Extract the [x, y] coordinate from the center of the cell holding the provided text.  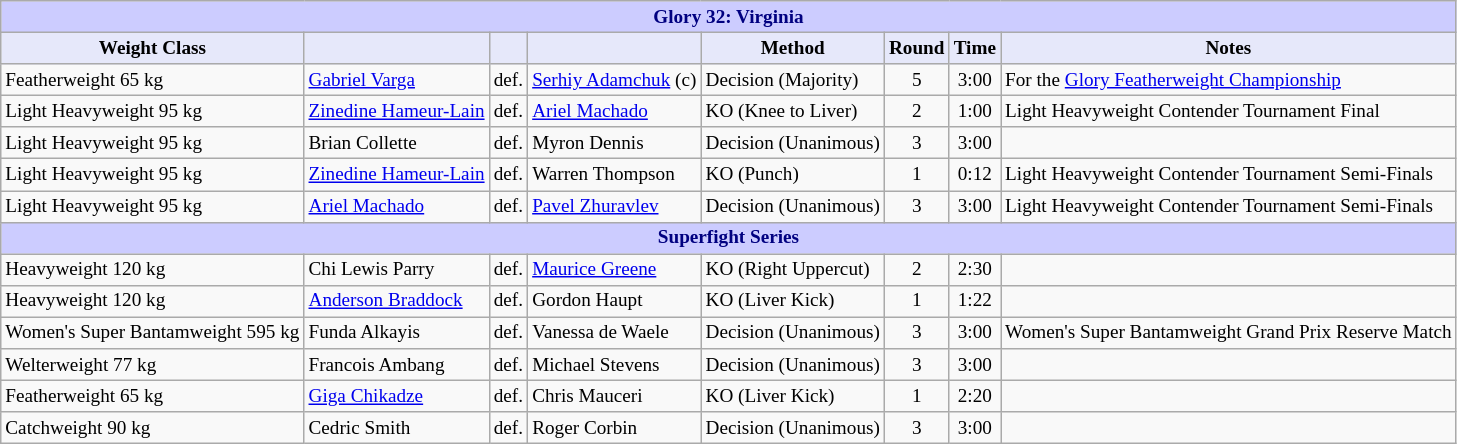
Brian Collette [396, 143]
2:30 [974, 270]
2:20 [974, 396]
Francois Ambang [396, 365]
Catchweight 90 kg [152, 428]
Vanessa de Waele [614, 333]
KO (Right Uppercut) [792, 270]
Round [916, 48]
0:12 [974, 175]
Gordon Haupt [614, 301]
Chi Lewis Parry [396, 270]
Warren Thompson [614, 175]
Superfight Series [728, 238]
Welterweight 77 kg [152, 365]
Women's Super Bantamweight Grand Prix Reserve Match [1228, 333]
1:00 [974, 111]
Method [792, 48]
Cedric Smith [396, 428]
For the Glory Featherweight Championship [1228, 80]
Gabriel Varga [396, 80]
KO (Punch) [792, 175]
Roger Corbin [614, 428]
Pavel Zhuravlev [614, 206]
Time [974, 48]
Glory 32: Virginia [728, 17]
Giga Chikadze [396, 396]
1:22 [974, 301]
Chris Mauceri [614, 396]
Serhiy Adamchuk (c) [614, 80]
Funda Alkayis [396, 333]
Notes [1228, 48]
Women's Super Bantamweight 595 kg [152, 333]
Myron Dennis [614, 143]
KO (Knee to Liver) [792, 111]
Michael Stevens [614, 365]
Weight Class [152, 48]
Anderson Braddock [396, 301]
Maurice Greene [614, 270]
5 [916, 80]
Light Heavyweight Contender Tournament Final [1228, 111]
Decision (Majority) [792, 80]
